Find where the given text appears and provide that cell's center as [X, Y] coordinate. 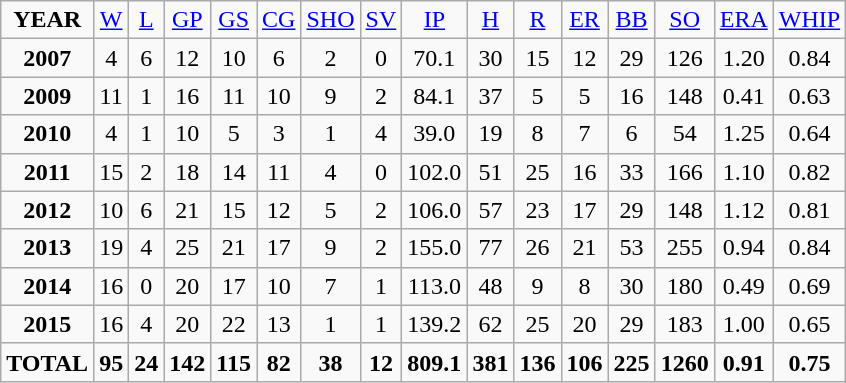
IP [434, 20]
183 [684, 324]
WHIP [809, 20]
22 [234, 324]
0.41 [744, 96]
18 [188, 172]
14 [234, 172]
102.0 [434, 172]
GP [188, 20]
YEAR [48, 20]
255 [684, 248]
26 [538, 248]
136 [538, 362]
95 [112, 362]
ER [584, 20]
142 [188, 362]
166 [684, 172]
0.75 [809, 362]
0.91 [744, 362]
106.0 [434, 210]
2009 [48, 96]
77 [490, 248]
1.20 [744, 58]
23 [538, 210]
0.49 [744, 286]
0.65 [809, 324]
0.94 [744, 248]
2014 [48, 286]
SHO [330, 20]
0.64 [809, 134]
225 [632, 362]
809.1 [434, 362]
54 [684, 134]
GS [234, 20]
2012 [48, 210]
39.0 [434, 134]
1.12 [744, 210]
2015 [48, 324]
53 [632, 248]
1260 [684, 362]
62 [490, 324]
155.0 [434, 248]
48 [490, 286]
ERA [744, 20]
381 [490, 362]
139.2 [434, 324]
2010 [48, 134]
33 [632, 172]
13 [279, 324]
R [538, 20]
70.1 [434, 58]
SV [381, 20]
2011 [48, 172]
0.63 [809, 96]
1.25 [744, 134]
38 [330, 362]
126 [684, 58]
W [112, 20]
115 [234, 362]
SO [684, 20]
1.00 [744, 324]
H [490, 20]
180 [684, 286]
CG [279, 20]
TOTAL [48, 362]
57 [490, 210]
0.82 [809, 172]
2013 [48, 248]
24 [146, 362]
1.10 [744, 172]
82 [279, 362]
51 [490, 172]
0.81 [809, 210]
2007 [48, 58]
BB [632, 20]
0.69 [809, 286]
3 [279, 134]
L [146, 20]
84.1 [434, 96]
37 [490, 96]
113.0 [434, 286]
106 [584, 362]
